Output the (x, y) coordinate of the center of the cell containing the given text.  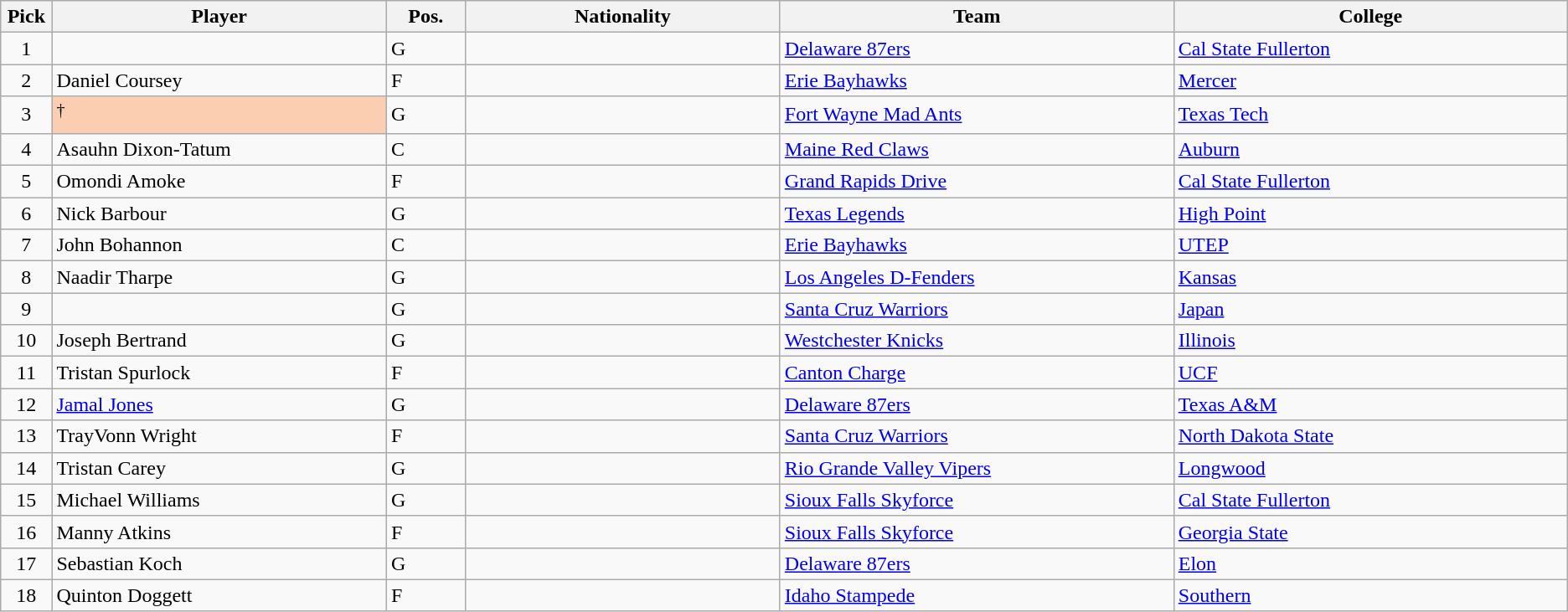
Manny Atkins (219, 532)
Kansas (1370, 277)
Tristan Carey (219, 468)
Sebastian Koch (219, 563)
7 (27, 245)
6 (27, 213)
11 (27, 373)
Pick (27, 17)
Quinton Doggett (219, 595)
Naadir Tharpe (219, 277)
2 (27, 80)
Tristan Spurlock (219, 373)
Omondi Amoke (219, 182)
Michael Williams (219, 500)
Westchester Knicks (977, 341)
Nick Barbour (219, 213)
Pos. (426, 17)
Maine Red Claws (977, 149)
College (1370, 17)
12 (27, 404)
Rio Grande Valley Vipers (977, 468)
17 (27, 563)
Fort Wayne Mad Ants (977, 116)
Grand Rapids Drive (977, 182)
TrayVonn Wright (219, 436)
UTEP (1370, 245)
Los Angeles D-Fenders (977, 277)
Asauhn Dixon-Tatum (219, 149)
9 (27, 309)
North Dakota State (1370, 436)
15 (27, 500)
High Point (1370, 213)
Illinois (1370, 341)
Texas A&M (1370, 404)
Nationality (622, 17)
Longwood (1370, 468)
8 (27, 277)
Jamal Jones (219, 404)
Joseph Bertrand (219, 341)
† (219, 116)
Southern (1370, 595)
Georgia State (1370, 532)
10 (27, 341)
14 (27, 468)
18 (27, 595)
Japan (1370, 309)
Texas Tech (1370, 116)
Auburn (1370, 149)
Player (219, 17)
3 (27, 116)
5 (27, 182)
1 (27, 49)
John Bohannon (219, 245)
Idaho Stampede (977, 595)
UCF (1370, 373)
16 (27, 532)
Mercer (1370, 80)
Canton Charge (977, 373)
Team (977, 17)
Texas Legends (977, 213)
Elon (1370, 563)
4 (27, 149)
13 (27, 436)
Daniel Coursey (219, 80)
